Extract the [X, Y] coordinate from the center of the cell holding the provided text.  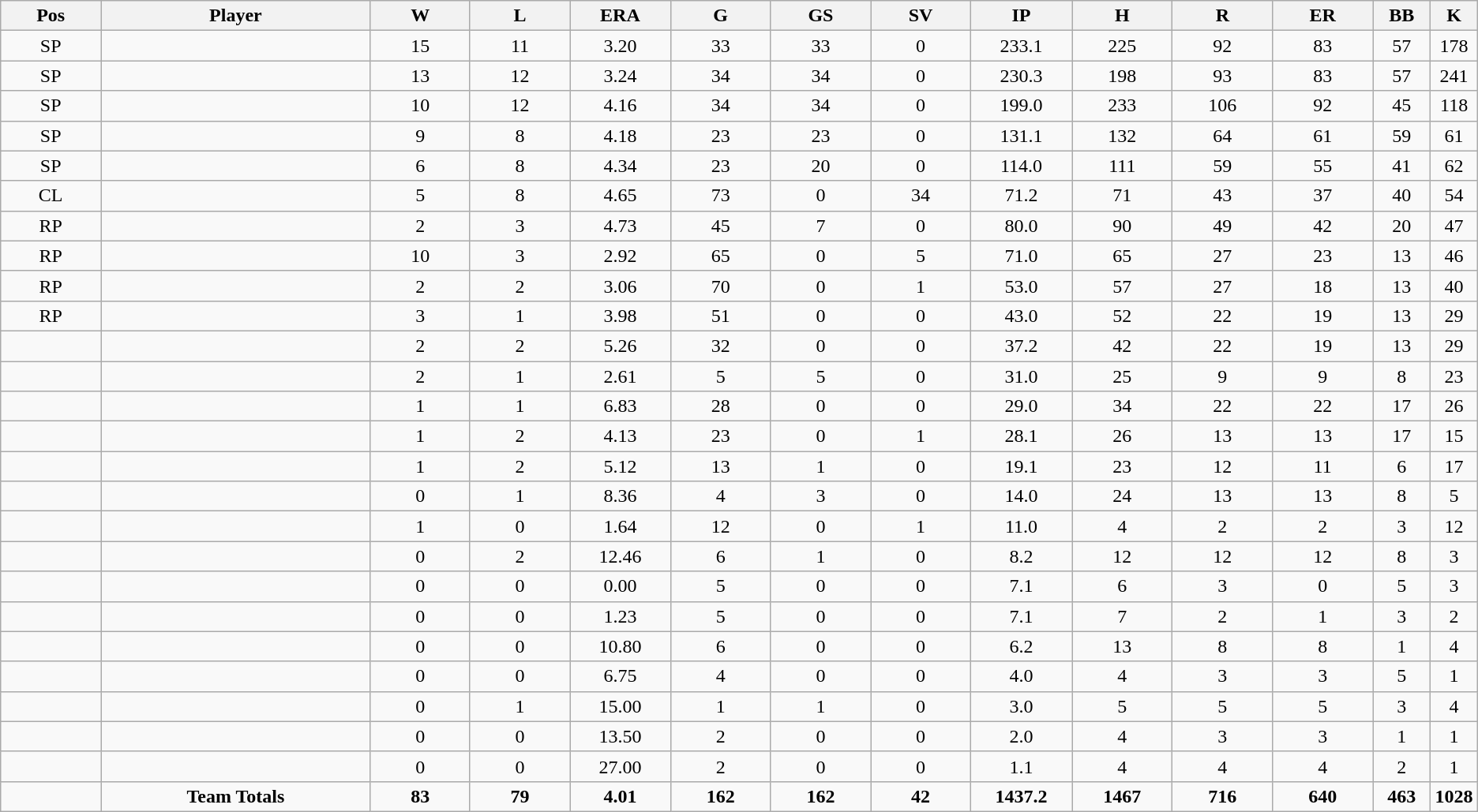
24 [1123, 496]
53.0 [1021, 286]
3.20 [621, 46]
L [520, 16]
178 [1454, 46]
111 [1123, 166]
37.2 [1021, 346]
4.01 [621, 796]
CL [51, 196]
54 [1454, 196]
29.0 [1021, 406]
GS [821, 16]
73 [720, 196]
4.34 [621, 166]
80.0 [1021, 226]
IP [1021, 16]
1.1 [1021, 766]
233.1 [1021, 46]
71.0 [1021, 256]
2.0 [1021, 736]
43 [1222, 196]
1437.2 [1021, 796]
28 [720, 406]
Team Totals [236, 796]
14.0 [1021, 496]
52 [1123, 316]
47 [1454, 226]
31.0 [1021, 376]
233 [1123, 106]
225 [1123, 46]
199.0 [1021, 106]
SV [921, 16]
H [1123, 16]
32 [720, 346]
198 [1123, 76]
3.0 [1021, 706]
4.65 [621, 196]
463 [1402, 796]
3.06 [621, 286]
BB [1402, 16]
230.3 [1021, 76]
Player [236, 16]
41 [1402, 166]
10.80 [621, 646]
11.0 [1021, 526]
K [1454, 16]
1.64 [621, 526]
4.73 [621, 226]
71 [1123, 196]
132 [1123, 136]
43.0 [1021, 316]
640 [1323, 796]
1467 [1123, 796]
3.98 [621, 316]
Pos [51, 16]
4.13 [621, 436]
12.46 [621, 556]
28.1 [1021, 436]
5.12 [621, 466]
131.1 [1021, 136]
0.00 [621, 586]
3.24 [621, 76]
55 [1323, 166]
W [420, 16]
19.1 [1021, 466]
241 [1454, 76]
ER [1323, 16]
G [720, 16]
79 [520, 796]
13.50 [621, 736]
2.92 [621, 256]
37 [1323, 196]
15.00 [621, 706]
93 [1222, 76]
5.26 [621, 346]
90 [1123, 226]
27.00 [621, 766]
51 [720, 316]
71.2 [1021, 196]
8.36 [621, 496]
2.61 [621, 376]
118 [1454, 106]
4.16 [621, 106]
70 [720, 286]
ERA [621, 16]
716 [1222, 796]
49 [1222, 226]
R [1222, 16]
4.18 [621, 136]
25 [1123, 376]
114.0 [1021, 166]
1.23 [621, 616]
1028 [1454, 796]
6.75 [621, 676]
64 [1222, 136]
46 [1454, 256]
106 [1222, 106]
4.0 [1021, 676]
8.2 [1021, 556]
6.83 [621, 406]
6.2 [1021, 646]
62 [1454, 166]
18 [1323, 286]
